Output the [x, y] coordinate of the center of the cell containing the given text.  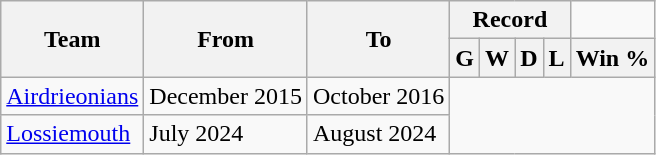
December 2015 [226, 96]
W [498, 58]
From [226, 39]
August 2024 [378, 134]
July 2024 [226, 134]
G [465, 58]
Airdrieonians [72, 96]
L [556, 58]
October 2016 [378, 96]
Win % [612, 58]
Lossiemouth [72, 134]
To [378, 39]
D [529, 58]
Team [72, 39]
Record [510, 20]
